Identify which cell holds the provided text, then report its [x, y] central coordinate. 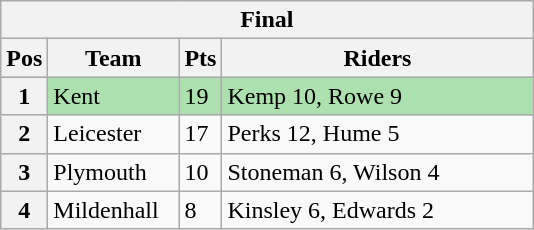
Riders [378, 58]
Pos [24, 58]
Mildenhall [114, 210]
Kent [114, 96]
3 [24, 172]
10 [200, 172]
1 [24, 96]
Final [267, 20]
Perks 12, Hume 5 [378, 134]
8 [200, 210]
Team [114, 58]
Pts [200, 58]
Kemp 10, Rowe 9 [378, 96]
Kinsley 6, Edwards 2 [378, 210]
17 [200, 134]
Plymouth [114, 172]
2 [24, 134]
4 [24, 210]
Leicester [114, 134]
19 [200, 96]
Stoneman 6, Wilson 4 [378, 172]
